Find where the given text appears and provide that cell's center as [x, y] coordinate. 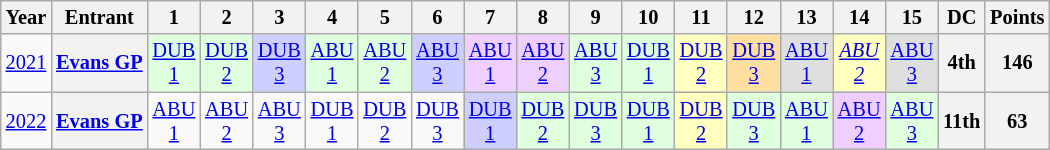
9 [596, 17]
6 [438, 17]
13 [806, 17]
7 [490, 17]
Year [26, 17]
14 [860, 17]
2 [226, 17]
4th [962, 63]
8 [544, 17]
15 [912, 17]
146 [1017, 63]
3 [280, 17]
11 [702, 17]
5 [384, 17]
63 [1017, 121]
DC [962, 17]
10 [648, 17]
4 [332, 17]
Points [1017, 17]
12 [754, 17]
11th [962, 121]
2022 [26, 121]
1 [174, 17]
2021 [26, 63]
Entrant [99, 17]
